Capture the cell that displays the provided text and extract its [x, y] central coordinate. 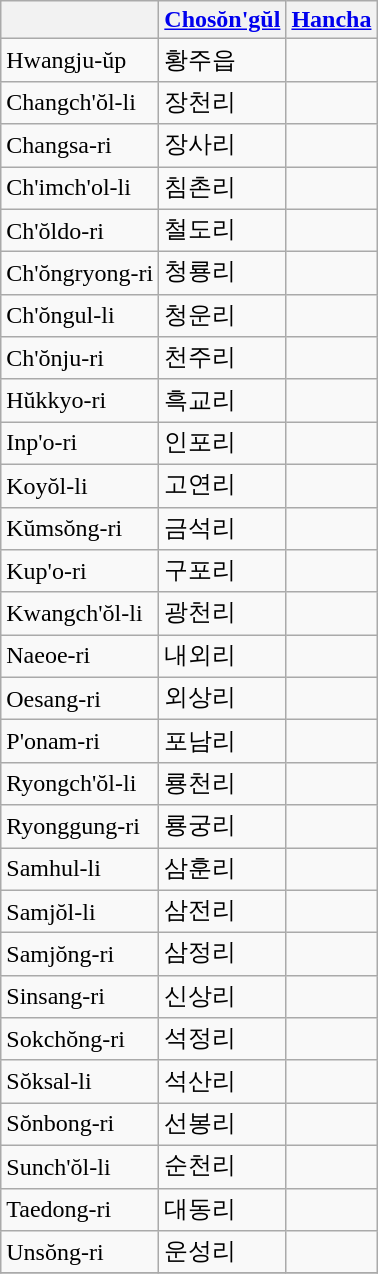
Kŭmsŏng-ri [80, 528]
Oesang-ri [80, 698]
Kup'o-ri [80, 572]
구포리 [222, 572]
황주읍 [222, 60]
Ch'ŏldo-ri [80, 230]
흑교리 [222, 400]
신상리 [222, 996]
Sŏksal-li [80, 1082]
대동리 [222, 1210]
포남리 [222, 742]
Unsŏng-ri [80, 1252]
Koyŏl-li [80, 486]
장사리 [222, 146]
P'onam-ri [80, 742]
Samjŏl-li [80, 912]
내외리 [222, 656]
선봉리 [222, 1124]
룡천리 [222, 784]
인포리 [222, 444]
외상리 [222, 698]
Naeoe-ri [80, 656]
삼훈리 [222, 870]
석산리 [222, 1082]
Changch'ŏl-li [80, 102]
Ch'imch'ol-li [80, 188]
Hwangju-ŭp [80, 60]
침촌리 [222, 188]
Inp'o-ri [80, 444]
순천리 [222, 1166]
광천리 [222, 614]
청룡리 [222, 274]
금석리 [222, 528]
철도리 [222, 230]
삼전리 [222, 912]
Sokchŏng-ri [80, 1040]
Sŏnbong-ri [80, 1124]
Ryonggung-ri [80, 826]
Sinsang-ri [80, 996]
Chosŏn'gŭl [222, 20]
Hŭkkyo-ri [80, 400]
운성리 [222, 1252]
석정리 [222, 1040]
Samjŏng-ri [80, 954]
Taedong-ri [80, 1210]
Sunch'ŏl-li [80, 1166]
삼정리 [222, 954]
Kwangch'ŏl-li [80, 614]
Ch'ŏngryong-ri [80, 274]
룡궁리 [222, 826]
Ch'ŏngul-li [80, 316]
청운리 [222, 316]
고연리 [222, 486]
천주리 [222, 358]
장천리 [222, 102]
Changsa-ri [80, 146]
Samhul-li [80, 870]
Ryongch'ŏl-li [80, 784]
Hancha [332, 20]
Ch'ŏnju-ri [80, 358]
